Scan for the cell matching the given text and deliver its [X, Y] coordinate at center. 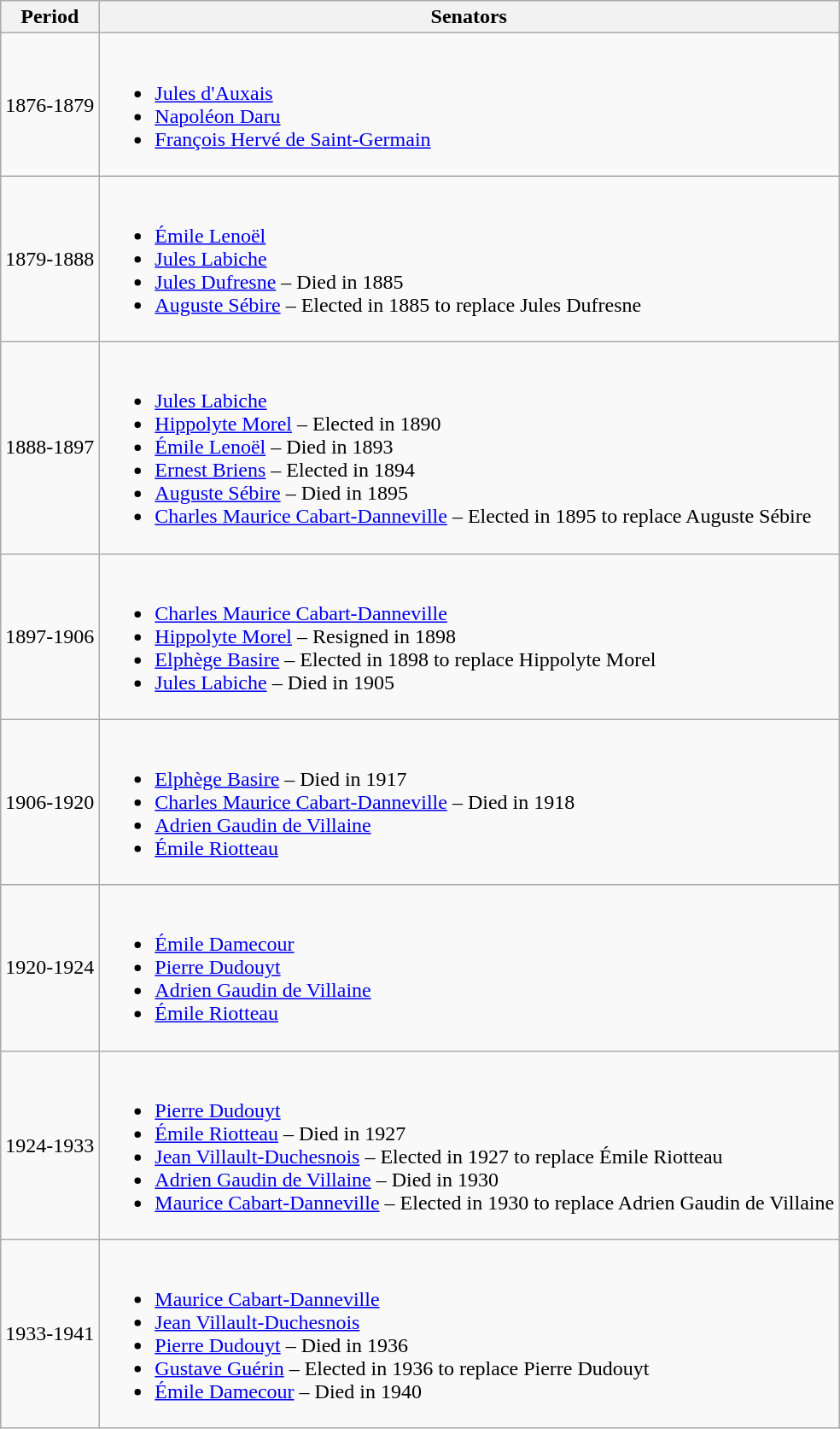
Émile DamecourPierre DudouytAdrien Gaudin de VillaineÉmile Riotteau [470, 968]
1879-1888 [50, 259]
Émile LenoëlJules LabicheJules Dufresne – Died in 1885Auguste Sébire – Elected in 1885 to replace Jules Dufresne [470, 259]
1933-1941 [50, 1334]
1924-1933 [50, 1145]
Elphège Basire – Died in 1917Charles Maurice Cabart-Danneville – Died in 1918Adrien Gaudin de VillaineÉmile Riotteau [470, 802]
1897-1906 [50, 636]
Jules d'AuxaisNapoléon DaruFrançois Hervé de Saint-Germain [470, 104]
1888-1897 [50, 448]
1906-1920 [50, 802]
Senators [470, 17]
1876-1879 [50, 104]
Period [50, 17]
1920-1924 [50, 968]
